Extract the (X, Y) coordinate from the center of the cell holding the provided text.  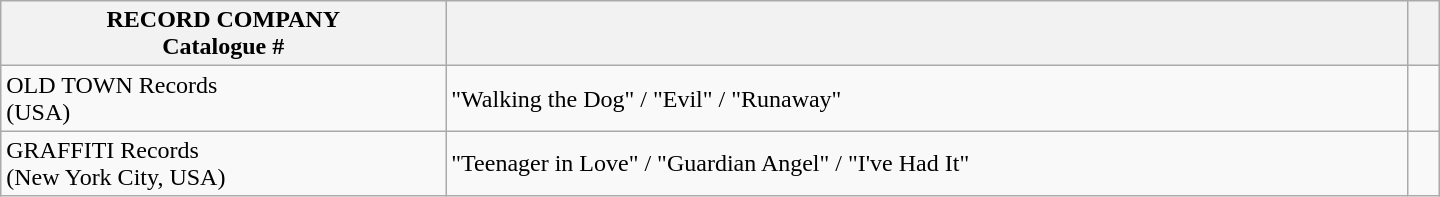
GRAFFITI Records(New York City, USA) (224, 164)
"Walking the Dog" / "Evil" / "Runaway" (927, 98)
OLD TOWN Records(USA) (224, 98)
RECORD COMPANYCatalogue # (224, 34)
"Teenager in Love" / "Guardian Angel" / "I've Had It" (927, 164)
